Find where the given text appears and provide that cell's center as (x, y) coordinate. 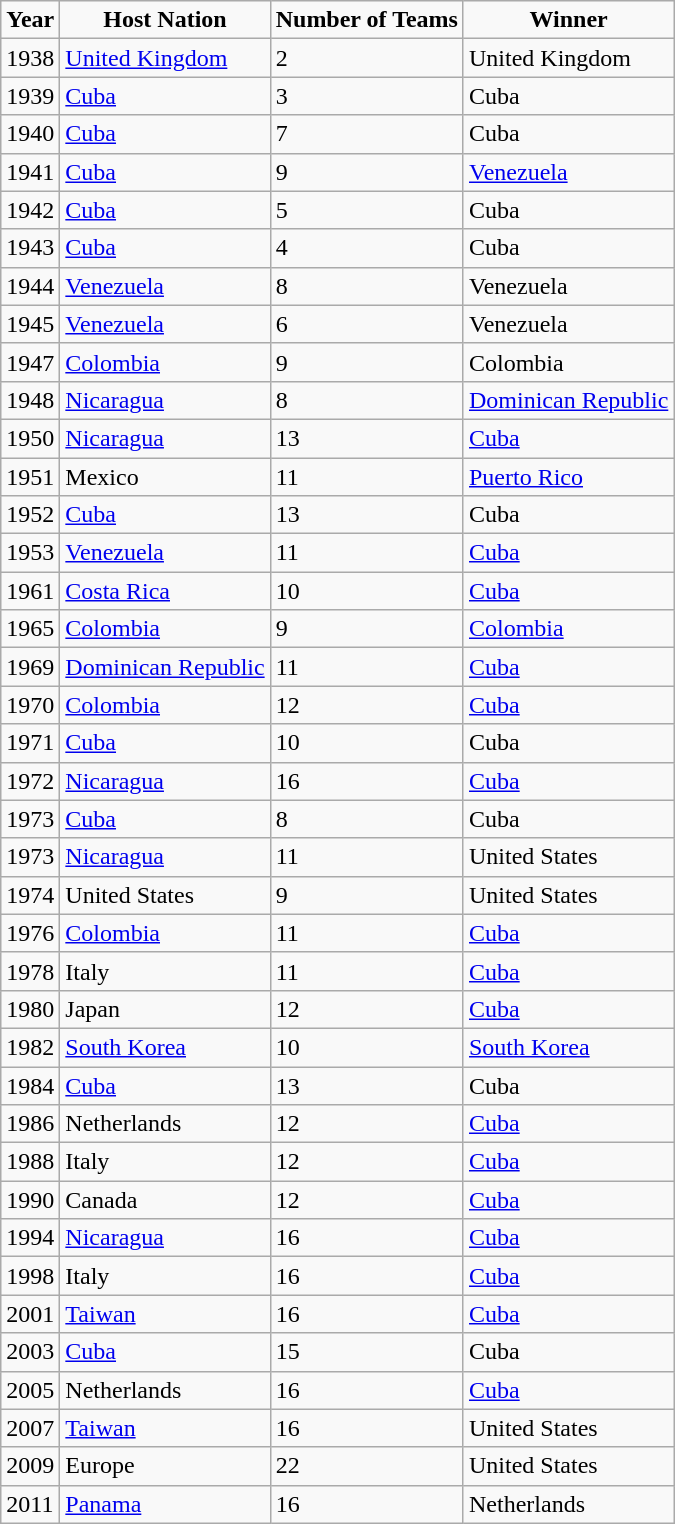
1950 (30, 438)
Canada (165, 1200)
Winner (568, 20)
15 (366, 1352)
2009 (30, 1466)
Year (30, 20)
1980 (30, 1009)
4 (366, 248)
1978 (30, 971)
Number of Teams (366, 20)
1961 (30, 591)
2005 (30, 1390)
Mexico (165, 477)
1970 (30, 705)
1972 (30, 781)
Panama (165, 1504)
1940 (30, 134)
5 (366, 210)
1971 (30, 743)
2001 (30, 1314)
6 (366, 324)
Europe (165, 1466)
1974 (30, 895)
1942 (30, 210)
Japan (165, 1009)
1976 (30, 933)
1952 (30, 515)
1986 (30, 1124)
Costa Rica (165, 591)
2003 (30, 1352)
1939 (30, 96)
1948 (30, 400)
3 (366, 96)
1951 (30, 477)
1990 (30, 1200)
7 (366, 134)
1938 (30, 58)
1994 (30, 1238)
1998 (30, 1276)
1943 (30, 248)
Host Nation (165, 20)
2011 (30, 1504)
1941 (30, 172)
2 (366, 58)
1982 (30, 1047)
1969 (30, 667)
1945 (30, 324)
1944 (30, 286)
Puerto Rico (568, 477)
22 (366, 1466)
1988 (30, 1162)
1947 (30, 362)
1965 (30, 629)
1953 (30, 553)
2007 (30, 1428)
1984 (30, 1085)
